Pinpoint the cell where the given text exists, returning its (x, y) midpoint coordinate. 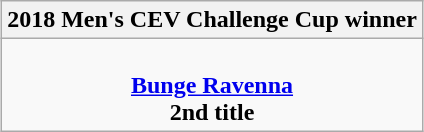
2018 Men's CEV Challenge Cup winner (212, 20)
Bunge Ravenna 2nd title (212, 85)
